Pinpoint the cell where the given text exists, returning its [x, y] midpoint coordinate. 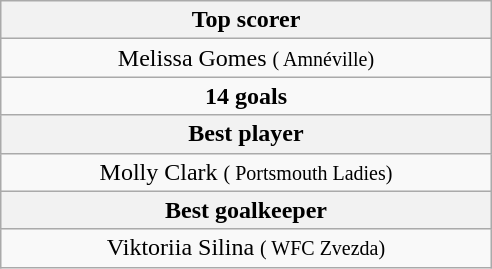
Melissa Gomes ( Amnéville) [246, 58]
14 goals [246, 96]
Molly Clark ( Portsmouth Ladies) [246, 172]
Top scorer [246, 20]
Best player [246, 134]
Viktoriia Silina ( WFC Zvezda) [246, 248]
Best goalkeeper [246, 210]
